Detect which cell encompasses the target text, then output its [x, y] center coordinate. 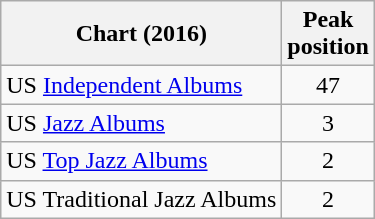
US Independent Albums [142, 85]
US Top Jazz Albums [142, 161]
Chart (2016) [142, 34]
47 [328, 85]
Peakposition [328, 34]
US Traditional Jazz Albums [142, 199]
US Jazz Albums [142, 123]
3 [328, 123]
